Output the (X, Y) coordinate of the center of the cell containing the given text.  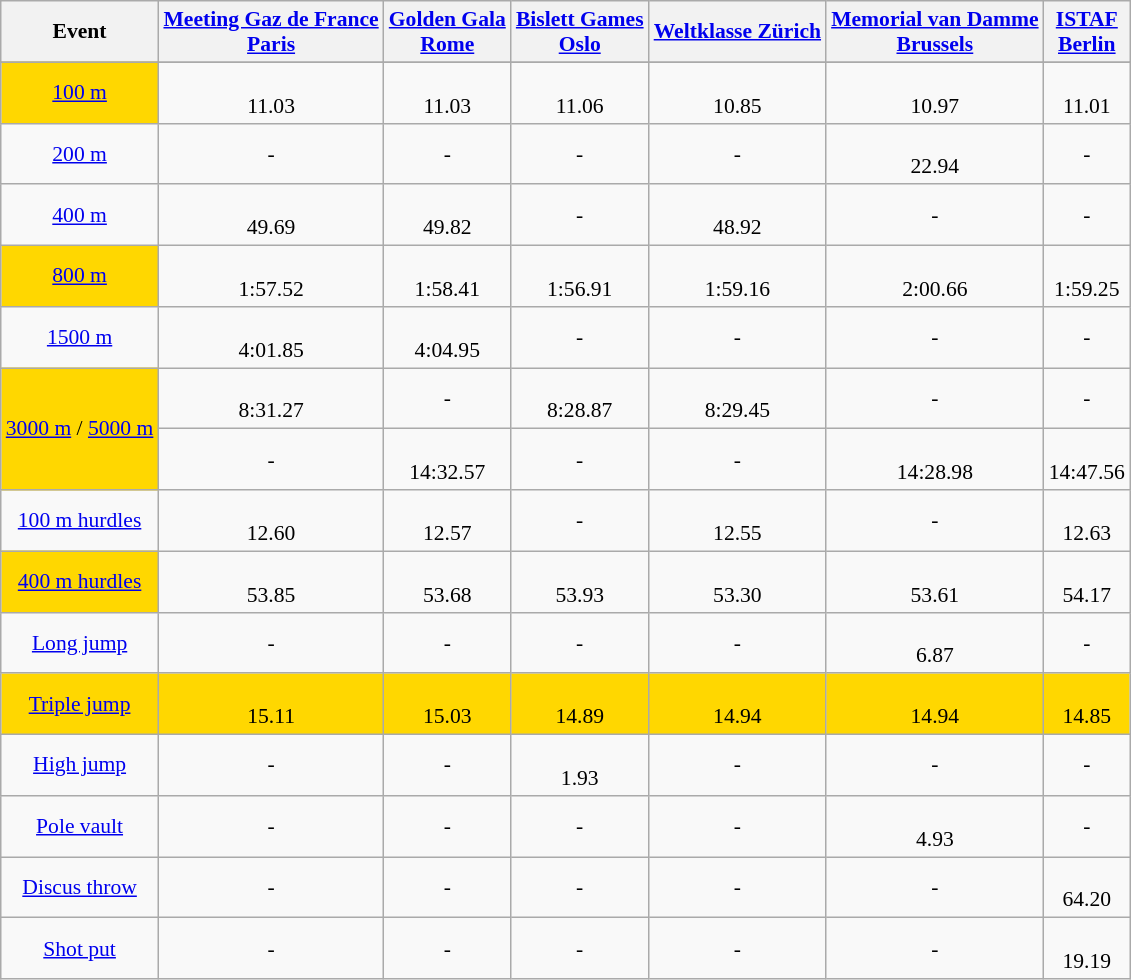
12.63 (1087, 520)
Triple jump (80, 704)
14:47.56 (1087, 460)
1:56.91 (580, 276)
14.85 (1087, 704)
Shot put (80, 948)
Bislett GamesOslo (580, 32)
2:00.66 (935, 276)
12.60 (270, 520)
53.68 (448, 582)
High jump (80, 766)
8:29.45 (738, 398)
53.30 (738, 582)
53.61 (935, 582)
49.69 (270, 216)
1:59.16 (738, 276)
ISTAFBerlin (1087, 32)
1:57.52 (270, 276)
53.93 (580, 582)
1.93 (580, 766)
1:58.41 (448, 276)
64.20 (1087, 888)
Weltklasse Zürich (738, 32)
11.06 (580, 92)
800 m (80, 276)
6.87 (935, 642)
400 m (80, 216)
12.55 (738, 520)
8:31.27 (270, 398)
11.01 (1087, 92)
14.89 (580, 704)
Event (80, 32)
100 m hurdles (80, 520)
4:01.85 (270, 338)
10.85 (738, 92)
100 m (80, 92)
3000 m / 5000 m (80, 429)
10.97 (935, 92)
48.92 (738, 216)
19.19 (1087, 948)
Long jump (80, 642)
15.03 (448, 704)
200 m (80, 154)
15.11 (270, 704)
4.93 (935, 826)
4:04.95 (448, 338)
54.17 (1087, 582)
Pole vault (80, 826)
14:28.98 (935, 460)
Meeting Gaz de FranceParis (270, 32)
8:28.87 (580, 398)
400 m hurdles (80, 582)
Memorial van DammeBrussels (935, 32)
Golden GalaRome (448, 32)
Discus throw (80, 888)
1:59.25 (1087, 276)
1500 m (80, 338)
53.85 (270, 582)
12.57 (448, 520)
49.82 (448, 216)
22.94 (935, 154)
14:32.57 (448, 460)
